Provide the (x, y) coordinate of the cell's center where the given text is located.  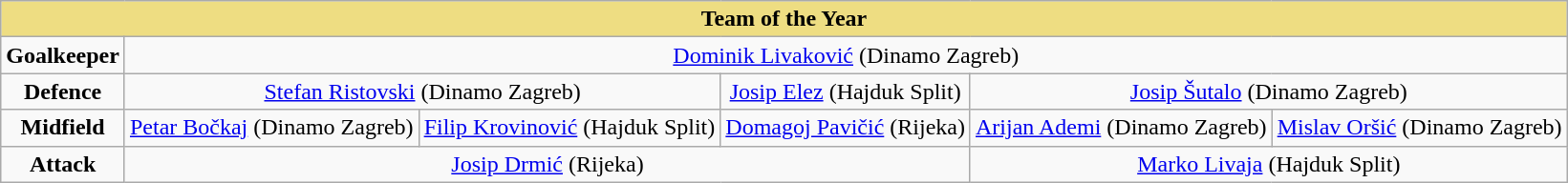
Domagoj Pavičić (Rijeka) (846, 128)
Josip Šutalo (Dinamo Zagreb) (1269, 91)
Marko Livaja (Hajduk Split) (1269, 164)
Arijan Ademi (Dinamo Zagreb) (1121, 128)
Goalkeeper (63, 55)
Midfield (63, 128)
Defence (63, 91)
Filip Krovinović (Hajduk Split) (569, 128)
Petar Bočkaj (Dinamo Zagreb) (271, 128)
Josip Drmić (Rijeka) (547, 164)
Stefan Ristovski (Dinamo Zagreb) (422, 91)
Mislav Oršić (Dinamo Zagreb) (1420, 128)
Team of the Year (784, 19)
Dominik Livaković (Dinamo Zagreb) (846, 55)
Josip Elez (Hajduk Split) (846, 91)
Attack (63, 164)
